Find where the given text appears and provide that cell's center as (x, y) coordinate. 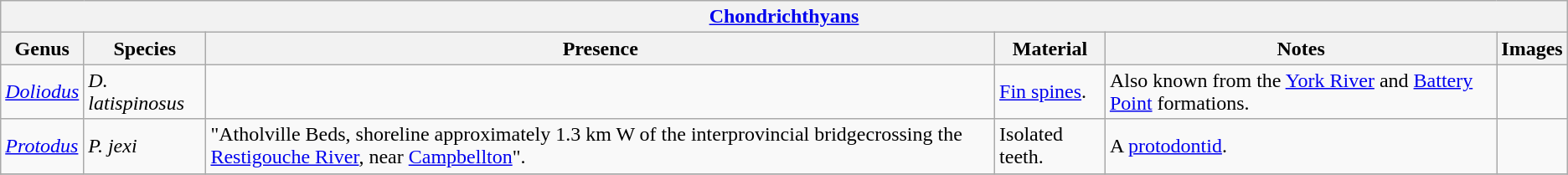
Images (1532, 49)
Also known from the York River and Battery Point formations. (1300, 92)
Protodus (42, 146)
Isolated teeth. (1050, 146)
Genus (42, 49)
Species (145, 49)
P. jexi (145, 146)
Chondrichthyans (784, 17)
"Atholville Beds, shoreline approximately 1.3 km W of the interprovincial bridgecrossing the Restigouche River, near Campbellton". (601, 146)
Material (1050, 49)
Fin spines. (1050, 92)
Presence (601, 49)
Notes (1300, 49)
D. latispinosus (145, 92)
Doliodus (42, 92)
A protodontid. (1300, 146)
